Scan for the cell matching the given text and deliver its [x, y] coordinate at center. 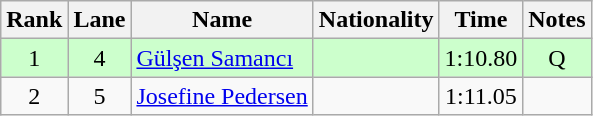
Lane [100, 20]
4 [100, 58]
2 [34, 96]
5 [100, 96]
Rank [34, 20]
Notes [557, 20]
1:10.80 [481, 58]
Gülşen Samancı [222, 58]
Name [222, 20]
Time [481, 20]
Josefine Pedersen [222, 96]
Nationality [376, 20]
Q [557, 58]
1:11.05 [481, 96]
1 [34, 58]
